Extract the [X, Y] coordinate from the center of the cell holding the provided text.  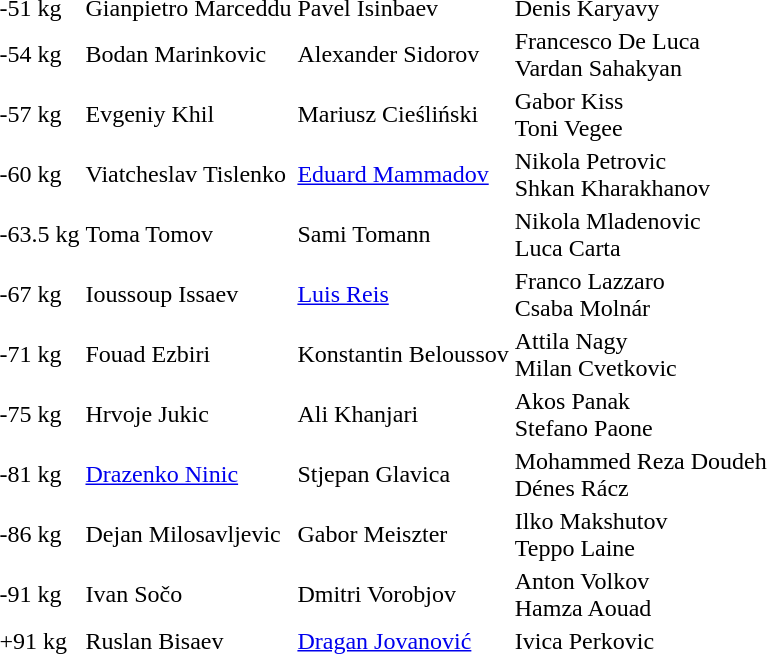
Viatcheslav Tislenko [188, 174]
Konstantin Beloussov [403, 354]
Dejan Milosavljevic [188, 534]
Eduard Mammadov [403, 174]
Evgeniy Khil [188, 114]
Ioussoup Issaev [188, 294]
Luis Reis [403, 294]
Toma Tomov [188, 234]
Bodan Marinkovic [188, 54]
Gabor Meiszter [403, 534]
Sami Tomann [403, 234]
Ali Khanjari [403, 414]
Hrvoje Jukic [188, 414]
Ivan Sočo [188, 594]
Fouad Ezbiri [188, 354]
Mariusz Cieśliński [403, 114]
Stjepan Glavica [403, 474]
Drazenko Ninic [188, 474]
Alexander Sidorov [403, 54]
Dmitri Vorobjov [403, 594]
